Locate the cell with the specified text and output its [x, y] center coordinate. 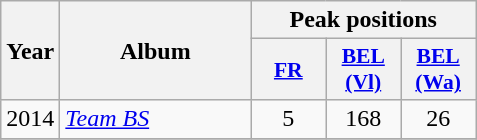
2014 [30, 119]
26 [438, 119]
BEL (Vl) [364, 70]
Team BS [156, 119]
168 [364, 119]
Peak positions [364, 20]
BEL (Wa) [438, 70]
Year [30, 50]
5 [288, 119]
Album [156, 50]
FR [288, 70]
